Search for the cell housing the specified text and yield its [X, Y] center coordinate. 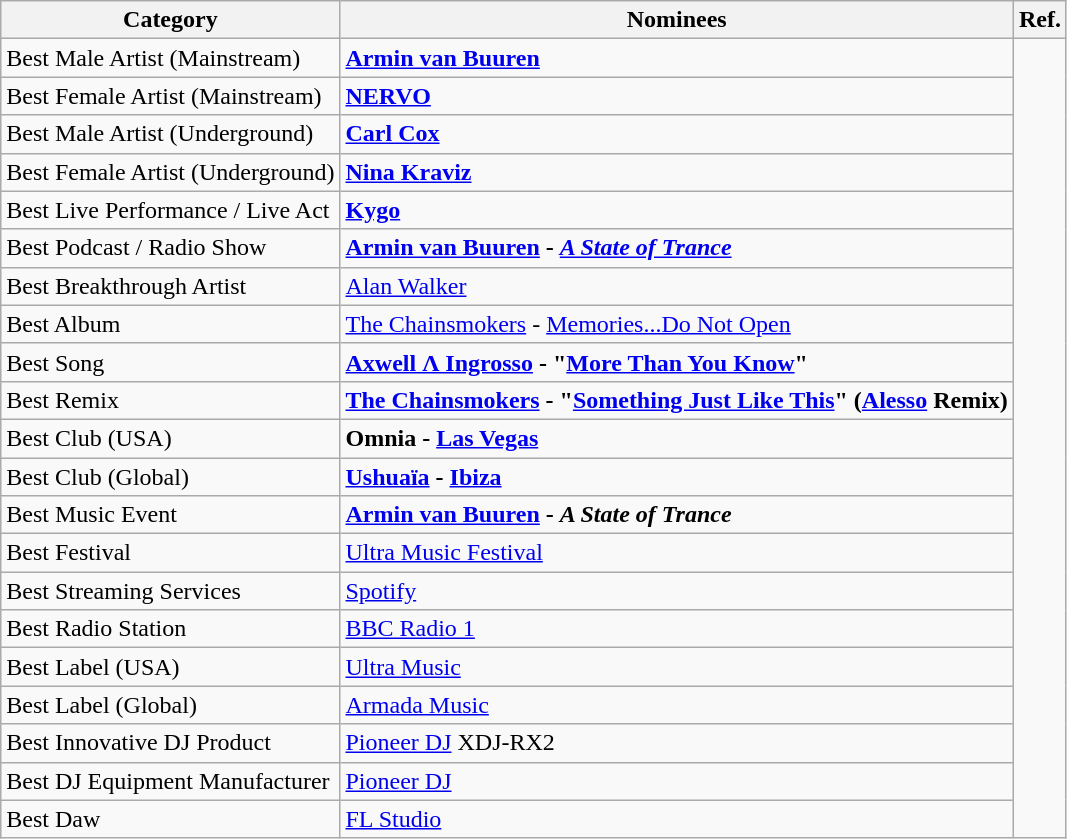
NERVO [676, 96]
Best Festival [170, 553]
Kygo [676, 210]
Best Daw [170, 819]
Axwell Λ Ingrosso - "More Than You Know" [676, 362]
Pioneer DJ [676, 781]
Best Female Artist (Mainstream) [170, 96]
Best Music Event [170, 515]
The Chainsmokers - "Something Just Like This" (Alesso Remix) [676, 400]
Best Female Artist (Underground) [170, 172]
BBC Radio 1 [676, 629]
Best Label (USA) [170, 667]
Best Live Performance / Live Act [170, 210]
Best Streaming Services [170, 591]
FL Studio [676, 819]
Category [170, 20]
Alan Walker [676, 286]
Pioneer DJ XDJ-RX2 [676, 743]
The Chainsmokers - Memories...Do Not Open [676, 324]
Carl Cox [676, 134]
Best Podcast / Radio Show [170, 248]
Best Radio Station [170, 629]
Ultra Music [676, 667]
Best Club (Global) [170, 477]
Best Remix [170, 400]
Best Label (Global) [170, 705]
Best Male Artist (Underground) [170, 134]
Ultra Music Festival [676, 553]
Armin van Buuren [676, 58]
Spotify [676, 591]
Nominees [676, 20]
Best Innovative DJ Product [170, 743]
Best Album [170, 324]
Best Breakthrough Artist [170, 286]
Omnia - Las Vegas [676, 438]
Best Male Artist (Mainstream) [170, 58]
Best Club (USA) [170, 438]
Ref. [1040, 20]
Armada Music [676, 705]
Nina Kraviz [676, 172]
Best Song [170, 362]
Best DJ Equipment Manufacturer [170, 781]
Ushuaïa - Ibiza [676, 477]
